Find where the given text appears and provide that cell's center as [X, Y] coordinate. 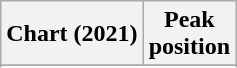
Chart (2021) [72, 34]
Peakposition [189, 34]
